Scan for the cell matching the given text and deliver its [x, y] coordinate at center. 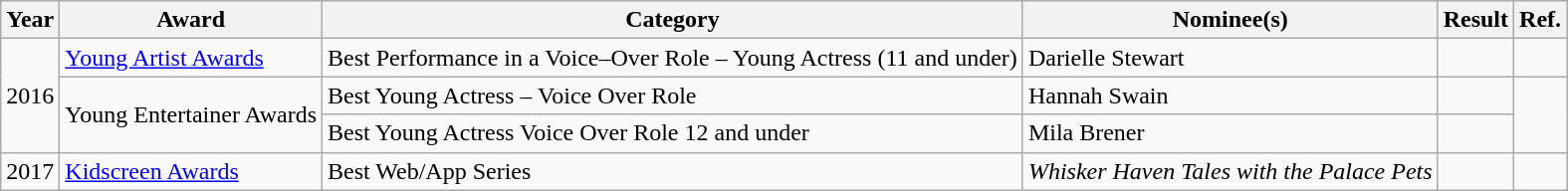
Best Young Actress – Voice Over Role [673, 95]
Category [673, 20]
Darielle Stewart [1231, 58]
Year [30, 20]
Hannah Swain [1231, 95]
Whisker Haven Tales with the Palace Pets [1231, 171]
Best Web/App Series [673, 171]
Result [1475, 20]
Nominee(s) [1231, 20]
Ref. [1541, 20]
Best Young Actress Voice Over Role 12 and under [673, 133]
Young Artist Awards [191, 58]
Mila Brener [1231, 133]
2017 [30, 171]
Young Entertainer Awards [191, 114]
Award [191, 20]
Best Performance in a Voice–Over Role – Young Actress (11 and under) [673, 58]
Kidscreen Awards [191, 171]
2016 [30, 95]
